Output the (X, Y) coordinate of the center of the cell containing the given text.  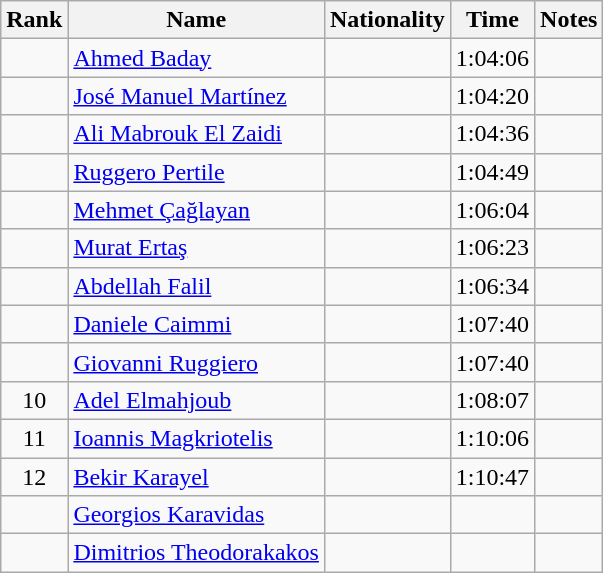
Georgios Karavidas (196, 515)
10 (34, 400)
1:08:07 (492, 400)
Ruggero Pertile (196, 172)
1:06:34 (492, 286)
Nationality (387, 20)
Ioannis Magkriotelis (196, 438)
Rank (34, 20)
Abdellah Falil (196, 286)
Mehmet Çağlayan (196, 210)
1:10:47 (492, 477)
Bekir Karayel (196, 477)
Dimitrios Theodorakakos (196, 553)
1:06:23 (492, 248)
Giovanni Ruggiero (196, 362)
Ahmed Baday (196, 58)
1:04:20 (492, 96)
11 (34, 438)
José Manuel Martínez (196, 96)
12 (34, 477)
Notes (569, 20)
1:04:36 (492, 134)
1:04:06 (492, 58)
Daniele Caimmi (196, 324)
Name (196, 20)
Adel Elmahjoub (196, 400)
Ali Mabrouk El Zaidi (196, 134)
Time (492, 20)
1:10:06 (492, 438)
1:04:49 (492, 172)
1:06:04 (492, 210)
Murat Ertaş (196, 248)
